Output the (x, y) coordinate of the center of the cell containing the given text.  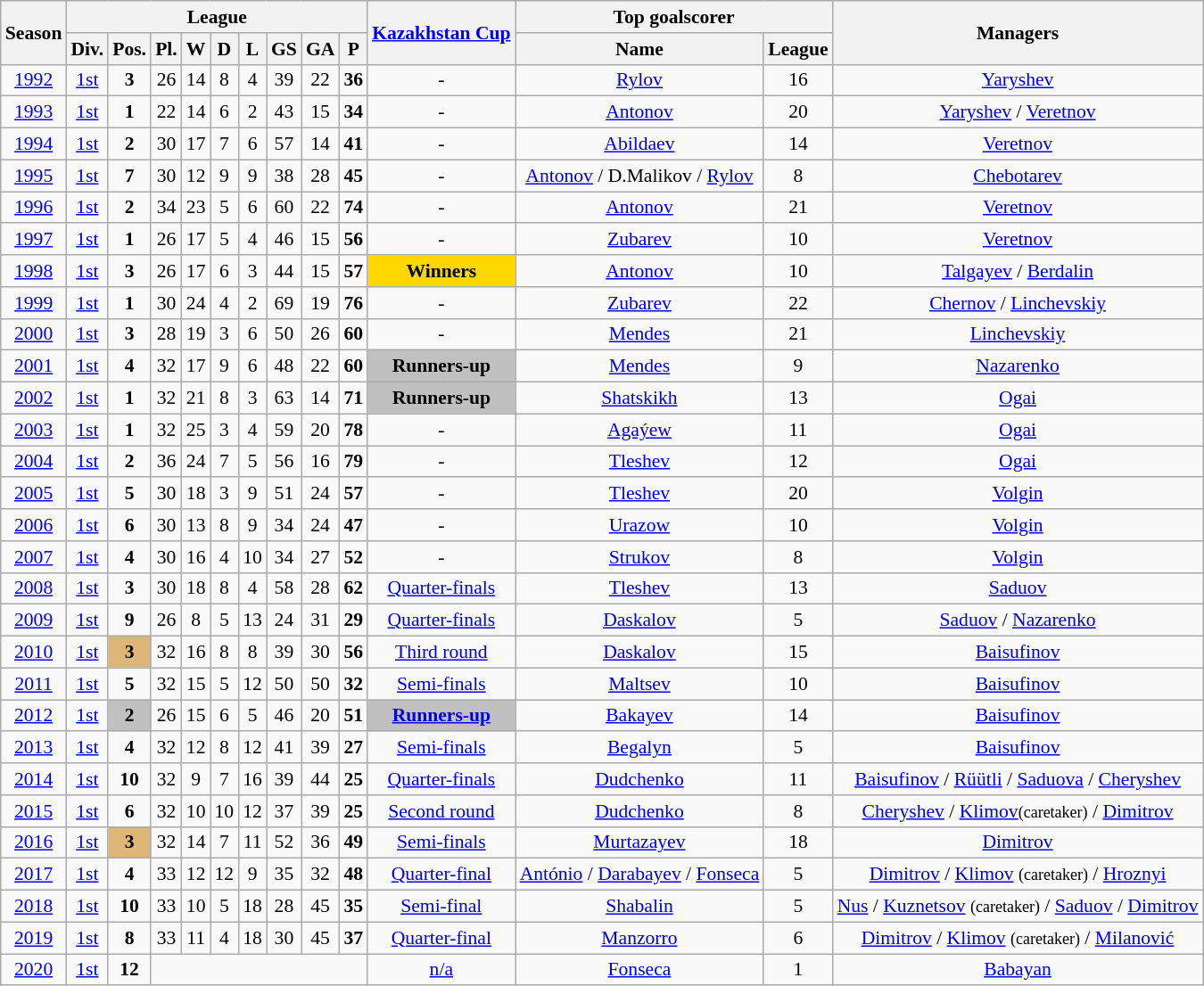
2020 (34, 970)
Bakayev (640, 716)
Yaryshev / Veretnov (1018, 112)
1999 (34, 303)
GS (284, 49)
Urazow (640, 525)
2018 (34, 907)
Chebotarev (1018, 176)
2002 (34, 399)
58 (284, 588)
1995 (34, 176)
1998 (34, 271)
1994 (34, 144)
31 (321, 620)
Cheryshev / Klimov(caretaker) / Dimitrov (1018, 811)
1993 (34, 112)
Pos. (129, 49)
2004 (34, 462)
78 (353, 430)
Manzorro (640, 938)
Shabalin (640, 907)
Pl. (166, 49)
71 (353, 399)
D (225, 49)
Nazarenko (1018, 366)
62 (353, 588)
2001 (34, 366)
23 (196, 208)
Chernov / Linchevskiy (1018, 303)
2007 (34, 557)
Abildaev (640, 144)
Fonseca (640, 970)
Agaýew (640, 430)
2008 (34, 588)
Managers (1018, 32)
2016 (34, 842)
Top goalscorer (674, 17)
2017 (34, 875)
2011 (34, 684)
Saduov (1018, 588)
1997 (34, 240)
Season (34, 32)
Kazakhstan Cup (441, 32)
L (252, 49)
Linchevskiy (1018, 334)
Begalyn (640, 748)
Babayan (1018, 970)
49 (353, 842)
Winners (441, 271)
Talgayev / Berdalin (1018, 271)
74 (353, 208)
Saduov / Nazarenko (1018, 620)
2019 (34, 938)
2000 (34, 334)
Semi-final (441, 907)
63 (284, 399)
n/a (441, 970)
Rylov (640, 80)
W (196, 49)
2006 (34, 525)
P (353, 49)
Nus / Kuznetsov (caretaker) / Saduov / Dimitrov (1018, 907)
Strukov (640, 557)
76 (353, 303)
Div. (87, 49)
Second round (441, 811)
2009 (34, 620)
2014 (34, 779)
2012 (34, 716)
2003 (34, 430)
1992 (34, 80)
António / Darabayev / Fonseca (640, 875)
1996 (34, 208)
Shatskikh (640, 399)
GA (321, 49)
2005 (34, 494)
Third round (441, 653)
Dimitrov / Klimov (caretaker) / Hroznyi (1018, 875)
Baisufinov / Rüütli / Saduova / Cheryshev (1018, 779)
2015 (34, 811)
2010 (34, 653)
Antonov / D.Malikov / Rylov (640, 176)
Name (640, 49)
59 (284, 430)
Murtazayev (640, 842)
29 (353, 620)
Dimitrov (1018, 842)
Maltsev (640, 684)
47 (353, 525)
43 (284, 112)
79 (353, 462)
2013 (34, 748)
69 (284, 303)
Yaryshev (1018, 80)
38 (284, 176)
Dimitrov / Klimov (caretaker) / Milanović (1018, 938)
